Return the [x, y] coordinate for the center point of the cell that contains the specified text.  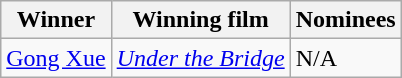
Winning film [200, 20]
N/A [346, 58]
Under the Bridge [200, 58]
Winner [56, 20]
Gong Xue [56, 58]
Nominees [346, 20]
